Pinpoint the cell where the given text exists, returning its [x, y] midpoint coordinate. 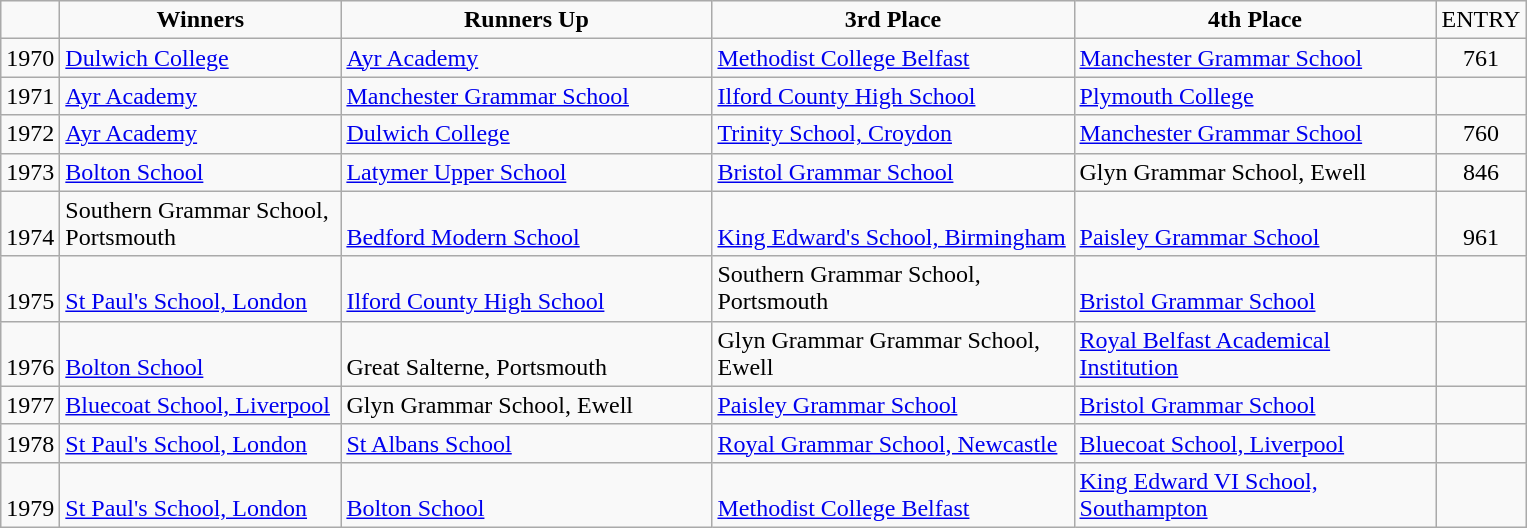
Royal Grammar School, Newcastle [893, 443]
Trinity School, Croydon [893, 134]
St Albans School [526, 443]
Plymouth College [1255, 96]
1976 [30, 354]
Great Salterne, Portsmouth [526, 354]
King Edward's School, Birmingham [893, 224]
ENTRY [1481, 20]
1972 [30, 134]
1970 [30, 58]
1979 [30, 494]
Bedford Modern School [526, 224]
Winners [200, 20]
Latymer Upper School [526, 172]
846 [1481, 172]
961 [1481, 224]
1978 [30, 443]
King Edward VI School, Southampton [1255, 494]
1971 [30, 96]
3rd Place [893, 20]
1974 [30, 224]
Runners Up [526, 20]
761 [1481, 58]
1977 [30, 405]
Glyn Grammar Grammar School, Ewell [893, 354]
1975 [30, 288]
4th Place [1255, 20]
760 [1481, 134]
Royal Belfast Academical Institution [1255, 354]
1973 [30, 172]
